Pinpoint the cell where the given text exists, returning its (x, y) midpoint coordinate. 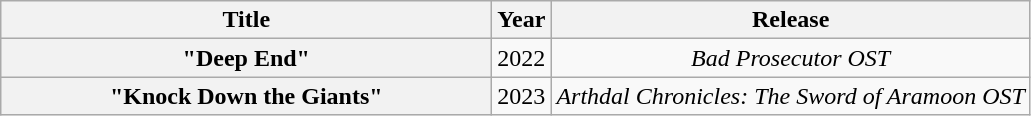
"Deep End" (246, 58)
Bad Prosecutor OST (791, 58)
"Knock Down the Giants" (246, 96)
Release (791, 20)
2023 (522, 96)
2022 (522, 58)
Arthdal Chronicles: The Sword of Aramoon OST (791, 96)
Title (246, 20)
Year (522, 20)
